Extract the (x, y) coordinate from the center of the cell holding the provided text.  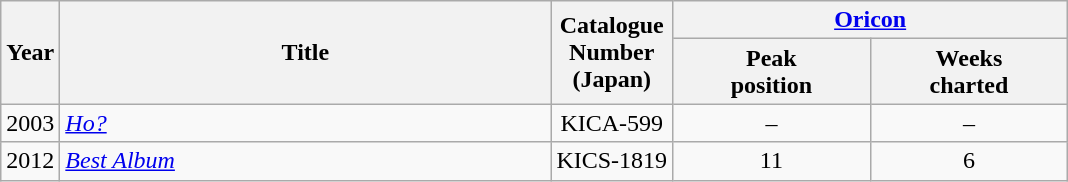
2003 (30, 123)
KICS-1819 (612, 161)
Oricon (870, 20)
Catalogue Number (Japan) (612, 52)
Year (30, 52)
Weeks charted (969, 72)
Ho? (306, 123)
Best Album (306, 161)
6 (969, 161)
KICA-599 (612, 123)
Title (306, 52)
2012 (30, 161)
11 (772, 161)
Peakposition (772, 72)
